Extract the [x, y] coordinate from the center of the cell holding the provided text.  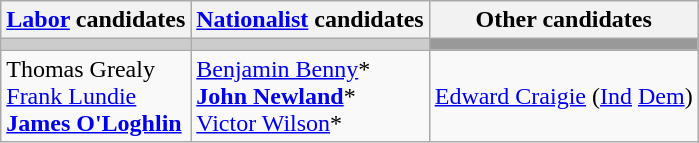
Edward Craigie (Ind Dem) [564, 96]
Thomas GrealyFrank LundieJames O'Loghlin [96, 96]
Other candidates [564, 20]
Benjamin Benny*John Newland*Victor Wilson* [310, 96]
Nationalist candidates [310, 20]
Labor candidates [96, 20]
